Extract the [x, y] coordinate from the center of the cell holding the provided text.  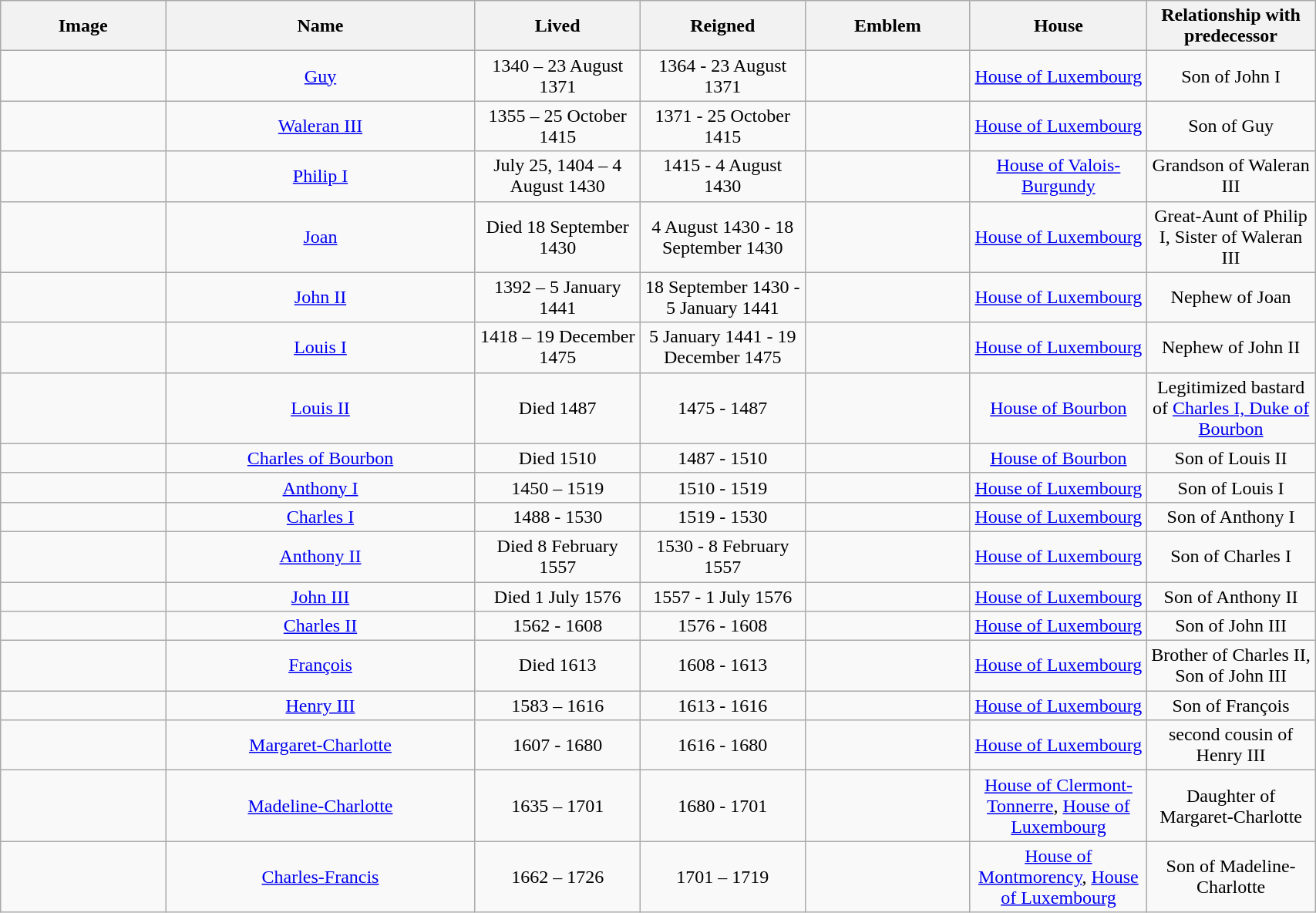
Died 1613 [557, 666]
Son of John III [1230, 626]
1364 - 23 August 1371 [722, 76]
1576 - 1608 [722, 626]
Name [321, 26]
Reigned [722, 26]
Charles I [321, 517]
1488 - 1530 [557, 517]
4 August 1430 - 18 September 1430 [722, 237]
Lived [557, 26]
July 25, 1404 – 4 August 1430 [557, 176]
Anthony I [321, 487]
1487 - 1510 [722, 458]
Nephew of John II [1230, 347]
Grandson of Waleran III [1230, 176]
Died 1487 [557, 408]
Son of Madeline-Charlotte [1230, 877]
1607 - 1680 [557, 745]
John III [321, 596]
18 September 1430 - 5 January 1441 [722, 298]
1635 – 1701 [557, 806]
Waleran III [321, 126]
François [321, 666]
Legitimized bastard of Charles I, Duke of Bourbon [1230, 408]
Charles of Bourbon [321, 458]
House of Valois-Burgundy [1058, 176]
Son of Guy [1230, 126]
1450 – 1519 [557, 487]
1475 - 1487 [722, 408]
second cousin of Henry III [1230, 745]
Died 8 February 1557 [557, 557]
Louis II [321, 408]
Margaret-Charlotte [321, 745]
Joan [321, 237]
Son of John I [1230, 76]
Louis I [321, 347]
1583 – 1616 [557, 706]
Son of François [1230, 706]
Relationship with predecessor [1230, 26]
1415 - 4 August 1430 [722, 176]
5 January 1441 - 19 December 1475 [722, 347]
Anthony II [321, 557]
Son of Louis I [1230, 487]
John II [321, 298]
1355 – 25 October 1415 [557, 126]
House of Montmorency, House of Luxembourg [1058, 877]
Madeline-Charlotte [321, 806]
Guy [321, 76]
Image [83, 26]
Great-Aunt of Philip I, Sister of Waleran III [1230, 237]
1616 - 1680 [722, 745]
House [1058, 26]
1701 – 1719 [722, 877]
1510 - 1519 [722, 487]
Nephew of Joan [1230, 298]
Died 1510 [557, 458]
1371 - 25 October 1415 [722, 126]
Son of Anthony I [1230, 517]
Emblem [887, 26]
1557 - 1 July 1576 [722, 596]
1418 – 19 December 1475 [557, 347]
Daughter of Margaret-Charlotte [1230, 806]
1662 – 1726 [557, 877]
1562 - 1608 [557, 626]
1519 - 1530 [722, 517]
Son of Charles I [1230, 557]
1613 - 1616 [722, 706]
House of Clermont-Tonnerre, House of Luxembourg [1058, 806]
Brother of Charles II, Son of John III [1230, 666]
Died 1 July 1576 [557, 596]
Son of Anthony II [1230, 596]
1608 - 1613 [722, 666]
Philip I [321, 176]
Henry III [321, 706]
Charles-Francis [321, 877]
1530 - 8 February 1557 [722, 557]
1340 – 23 August 1371 [557, 76]
Son of Louis II [1230, 458]
Charles II [321, 626]
Died 18 September 1430 [557, 237]
1680 - 1701 [722, 806]
1392 – 5 January 1441 [557, 298]
